Return [X, Y] of the center of cell containing provided text 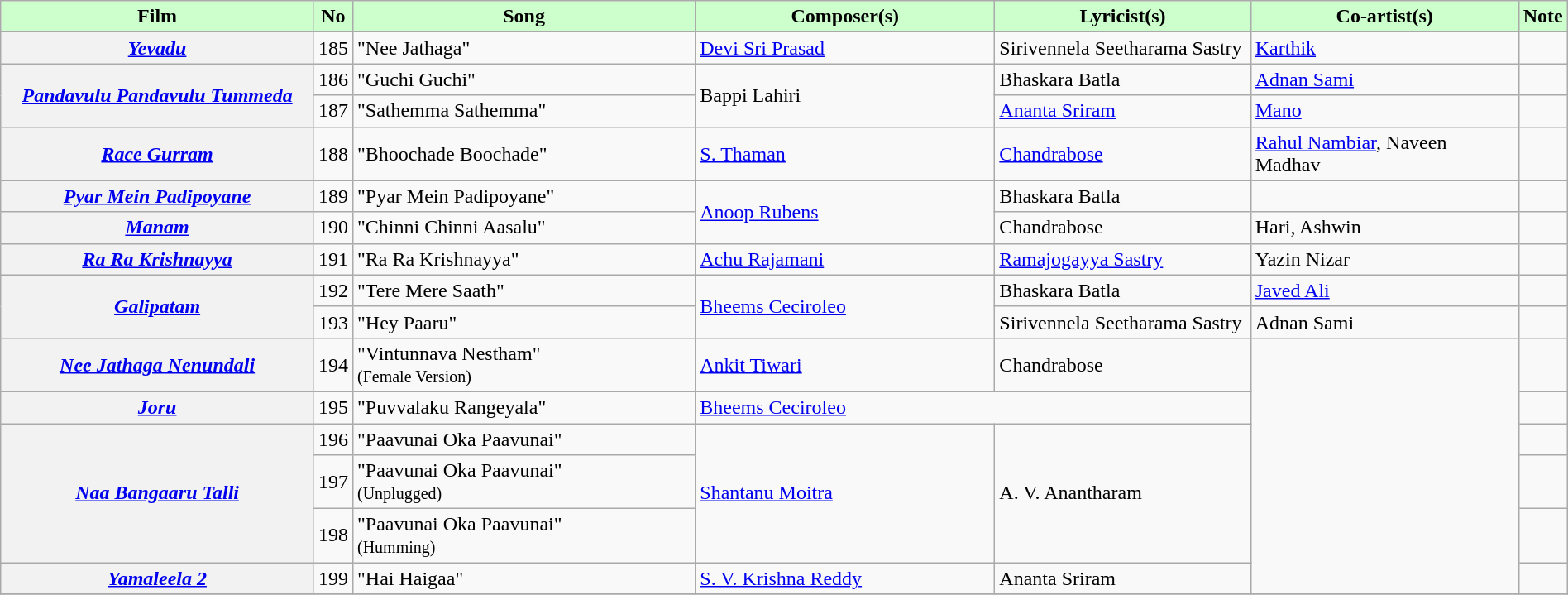
"Nee Jathaga" [523, 48]
Naa Bangaaru Talli [157, 493]
192 [332, 290]
"Guchi Guchi" [523, 79]
Ramajogayya Sastry [1123, 259]
Song [523, 17]
185 [332, 48]
Yamaleela 2 [157, 578]
198 [332, 536]
"Tere Mere Saath" [523, 290]
"Paavunai Oka Paavunai"(Unplugged) [523, 482]
Hari, Ashwin [1384, 228]
193 [332, 322]
Co-artist(s) [1384, 17]
Javed Ali [1384, 290]
"Pyar Mein Padipoyane" [523, 196]
"Hey Paaru" [523, 322]
Yevadu [157, 48]
"Paavunai Oka Paavunai" [523, 439]
Ra Ra Krishnayya [157, 259]
186 [332, 79]
Note [1543, 17]
"Hai Haigaa" [523, 578]
No [332, 17]
190 [332, 228]
194 [332, 364]
Ankit Tiwari [845, 364]
Yazin Nizar [1384, 259]
188 [332, 154]
A. V. Anantharam [1123, 493]
Anoop Rubens [845, 212]
S. V. Krishna Reddy [845, 578]
187 [332, 111]
"Vintunnava Nestham"(Female Version) [523, 364]
Joru [157, 407]
Shantanu Moitra [845, 493]
Mano [1384, 111]
"Puvvalaku Rangeyala" [523, 407]
Lyricist(s) [1123, 17]
Achu Rajamani [845, 259]
"Chinni Chinni Aasalu" [523, 228]
Karthik [1384, 48]
Devi Sri Prasad [845, 48]
Pandavulu Pandavulu Tummeda [157, 95]
Pyar Mein Padipoyane [157, 196]
Composer(s) [845, 17]
195 [332, 407]
"Sathemma Sathemma" [523, 111]
199 [332, 578]
"Bhoochade Boochade" [523, 154]
S. Thaman [845, 154]
196 [332, 439]
Galipatam [157, 306]
"Paavunai Oka Paavunai"(Humming) [523, 536]
Manam [157, 228]
Bappi Lahiri [845, 95]
191 [332, 259]
"Ra Ra Krishnayya" [523, 259]
Film [157, 17]
Rahul Nambiar, Naveen Madhav [1384, 154]
Nee Jathaga Nenundali [157, 364]
197 [332, 482]
189 [332, 196]
Race Gurram [157, 154]
